Search for the cell housing the specified text and yield its (X, Y) center coordinate. 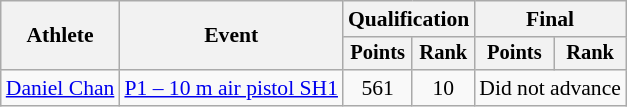
Event (231, 36)
Did not advance (550, 88)
Final (550, 19)
Daniel Chan (60, 88)
561 (378, 88)
P1 – 10 m air pistol SH1 (231, 88)
Qualification (408, 19)
Athlete (60, 36)
10 (443, 88)
